Identify which cell holds the provided text, then report its [x, y] central coordinate. 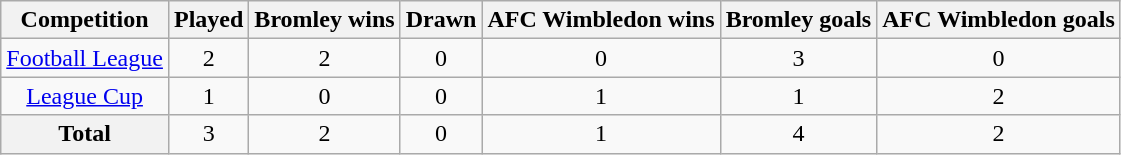
4 [798, 134]
League Cup [85, 96]
Played [208, 20]
AFC Wimbledon goals [999, 20]
Football League [85, 58]
AFC Wimbledon wins [601, 20]
Bromley goals [798, 20]
Total [85, 134]
Drawn [441, 20]
Competition [85, 20]
Bromley wins [324, 20]
